Pinpoint the cell where the given text exists, returning its [x, y] midpoint coordinate. 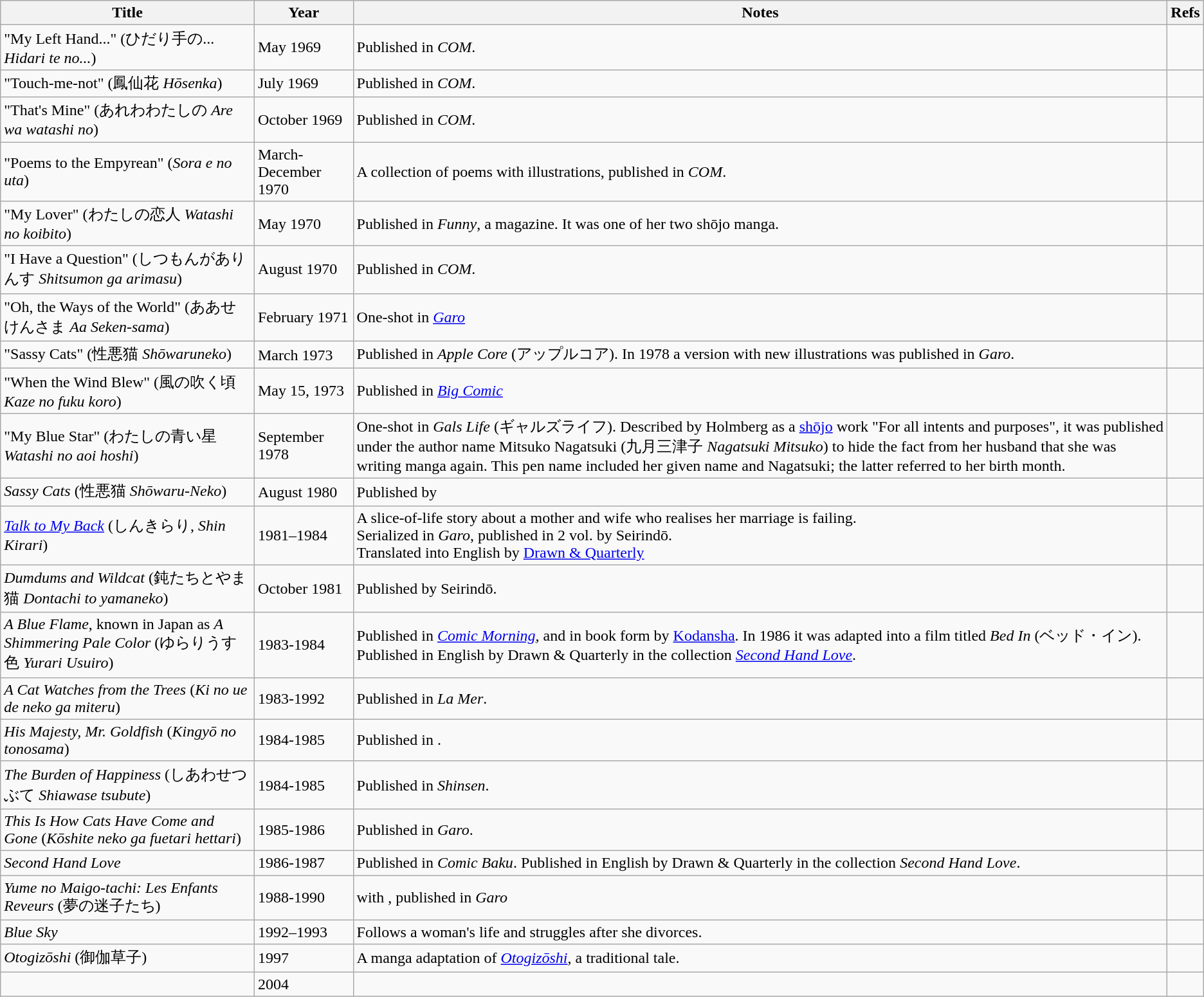
Year [304, 13]
"My Lover" (わたしの恋人 Watashi no koibito) [127, 224]
Notes [760, 13]
September 1978 [304, 445]
1986-1987 [304, 863]
1992–1993 [304, 932]
A Blue Flame, known in Japan as A Shimmering Pale Color (ゆらりうす色 Yurari Usuiro) [127, 645]
Published by [760, 491]
May 1970 [304, 224]
"Sassy Cats" (性悪猫 Shōwaruneko) [127, 355]
Published in Comic Baku. Published in English by Drawn & Quarterly in the collection Second Hand Love. [760, 863]
February 1971 [304, 317]
Published in Shinsen. [760, 785]
1981–1984 [304, 535]
with , published in Garo [760, 897]
2004 [304, 984]
Blue Sky [127, 932]
March 1973 [304, 355]
"Oh, the Ways of the World" (ああせけんさま Aa Seken-sama) [127, 317]
Refs [1185, 13]
Second Hand Love [127, 863]
Otogizōshi (御伽草子) [127, 958]
Yume no Maigo-tachi: Les Enfants Reveurs (夢の迷子たち) [127, 897]
"Touch-me-not" (鳳仙花 Hōsenka) [127, 84]
October 1981 [304, 589]
A manga adaptation of Otogizōshi, a traditional tale. [760, 958]
1988-1990 [304, 897]
"Poems to the Empyrean" (Sora e no uta) [127, 171]
A Cat Watches from the Trees (Ki no ue de neko ga miteru) [127, 699]
1983-1984 [304, 645]
August 1970 [304, 270]
Follows a woman's life and struggles after she divorces. [760, 932]
Published in Big Comic [760, 391]
One-shot in Garo [760, 317]
Published in Funny, a magazine. It was one of her two shōjo manga. [760, 224]
The Burden of Happiness (しあわせつぶて Shiawase tsubute) [127, 785]
"I Have a Question" (しつもんがありんす Shitsumon ga arimasu) [127, 270]
Published in . [760, 740]
1983-1992 [304, 699]
Published in La Mer. [760, 699]
Published in Apple Core (アップルコア). In 1978 a version with new illustrations was published in Garo. [760, 355]
October 1969 [304, 120]
"My Left Hand..." (ひだり手の... Hidari te no...) [127, 48]
His Majesty, Mr. Goldfish (Kingyō no tonosama) [127, 740]
Published by Seirindō. [760, 589]
"When the Wind Blew" (風の吹く頃 Kaze no fuku koro) [127, 391]
Published in Garo. [760, 830]
1985-1986 [304, 830]
May 1969 [304, 48]
July 1969 [304, 84]
A collection of poems with illustrations, published in COM. [760, 171]
May 15, 1973 [304, 391]
Title [127, 13]
"That's Mine" (あれわわたしの Are wa watashi no) [127, 120]
Dumdums and Wildcat (鈍たちとやま猫 Dontachi to yamaneko) [127, 589]
Talk to My Back (しんきらり, Shin Kirari) [127, 535]
Sassy Cats (性悪猫 Shōwaru-Neko) [127, 491]
"My Blue Star" (わたしの青い星 Watashi no aoi hoshi) [127, 445]
August 1980 [304, 491]
This Is How Cats Have Come and Gone (Kōshite neko ga fuetari hettari) [127, 830]
1997 [304, 958]
March-December 1970 [304, 171]
